Determine the [x, y] coordinate at the center of the cell enclosing the given text.  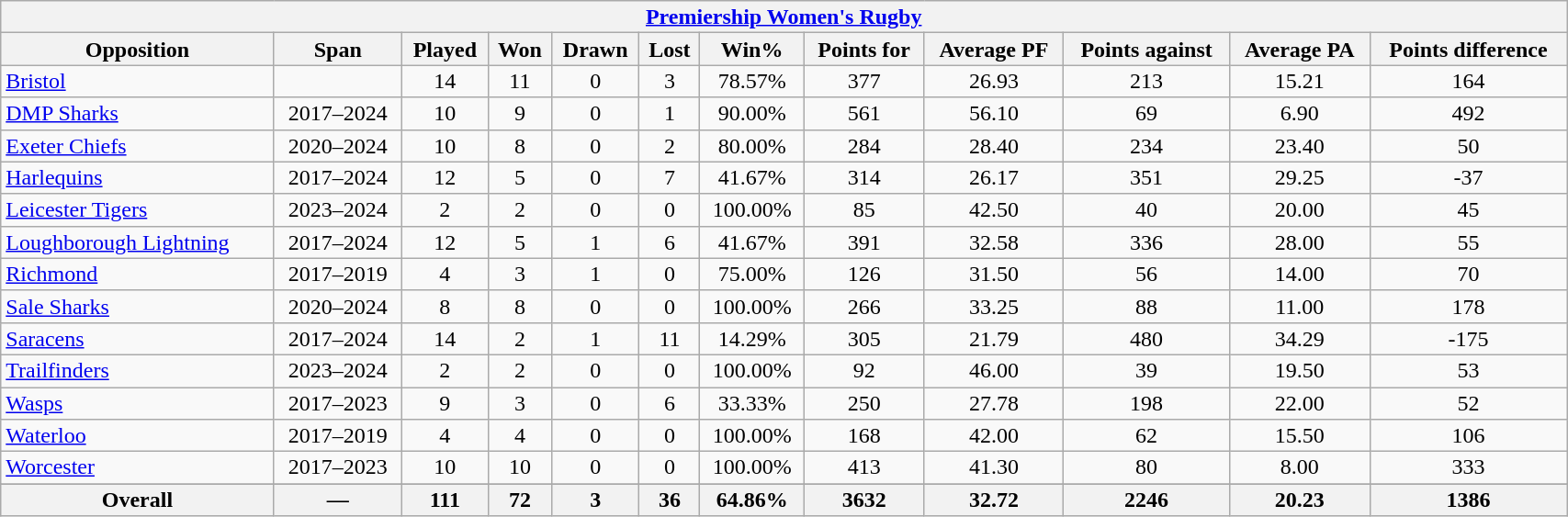
46.00 [994, 371]
15.21 [1299, 81]
Points for [863, 50]
250 [863, 404]
234 [1146, 145]
-37 [1468, 178]
Richmond [138, 274]
33.25 [994, 307]
Waterloo [138, 435]
Points difference [1468, 50]
56.10 [994, 114]
3632 [863, 500]
Trailfinders [138, 371]
8.00 [1299, 468]
391 [863, 242]
41.30 [994, 468]
213 [1146, 81]
7 [670, 178]
21.79 [994, 338]
28.00 [1299, 242]
305 [863, 338]
DMP Sharks [138, 114]
126 [863, 274]
266 [863, 307]
164 [1468, 81]
Harlequins [138, 178]
Leicester Tigers [138, 209]
Exeter Chiefs [138, 145]
36 [670, 500]
284 [863, 145]
336 [1146, 242]
377 [863, 81]
85 [863, 209]
11.00 [1299, 307]
27.78 [994, 404]
80.00% [751, 145]
90.00% [751, 114]
1386 [1468, 500]
351 [1146, 178]
333 [1468, 468]
69 [1146, 114]
Wasps [138, 404]
Won [520, 50]
72 [520, 500]
Bristol [138, 81]
168 [863, 435]
480 [1146, 338]
75.00% [751, 274]
— [338, 500]
92 [863, 371]
64.86% [751, 500]
492 [1468, 114]
62 [1146, 435]
Played [445, 50]
-175 [1468, 338]
31.50 [994, 274]
22.00 [1299, 404]
Average PF [994, 50]
29.25 [1299, 178]
32.58 [994, 242]
20.00 [1299, 209]
561 [863, 114]
20.23 [1299, 500]
50 [1468, 145]
Worcester [138, 468]
106 [1468, 435]
Saracens [138, 338]
Win% [751, 50]
53 [1468, 371]
111 [445, 500]
413 [863, 468]
Premiership Women's Rugby [784, 17]
40 [1146, 209]
19.50 [1299, 371]
34.29 [1299, 338]
39 [1146, 371]
88 [1146, 307]
Average PA [1299, 50]
45 [1468, 209]
42.00 [994, 435]
70 [1468, 274]
26.17 [994, 178]
178 [1468, 307]
Opposition [138, 50]
198 [1146, 404]
23.40 [1299, 145]
80 [1146, 468]
52 [1468, 404]
33.33% [751, 404]
Overall [138, 500]
14.00 [1299, 274]
14.29% [751, 338]
32.72 [994, 500]
Loughborough Lightning [138, 242]
28.40 [994, 145]
Points against [1146, 50]
42.50 [994, 209]
26.93 [994, 81]
15.50 [1299, 435]
6.90 [1299, 114]
314 [863, 178]
55 [1468, 242]
Drawn [595, 50]
Sale Sharks [138, 307]
2246 [1146, 500]
Lost [670, 50]
56 [1146, 274]
78.57% [751, 81]
Span [338, 50]
